Identify which cell holds the provided text, then report its (x, y) central coordinate. 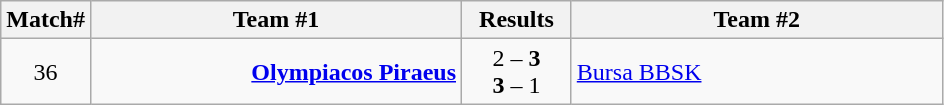
Match# (46, 20)
Team #2 (756, 20)
Results (517, 20)
36 (46, 72)
Olympiacos Piraeus (276, 72)
2 – 3 3 – 1 (517, 72)
Bursa BBSK (756, 72)
Team #1 (276, 20)
